For the text-containing cell, return its midpoint in (X, Y) coordinate format. 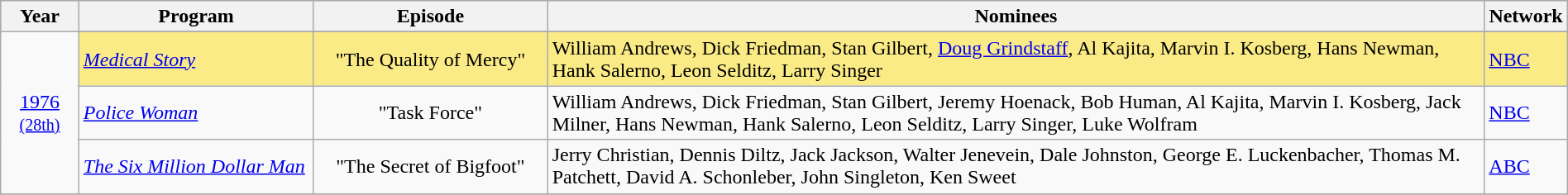
Nominees (1016, 17)
The Six Million Dollar Man (195, 167)
1976(28th) (40, 112)
"Task Force" (430, 112)
William Andrews, Dick Friedman, Stan Gilbert, Doug Grindstaff, Al Kajita, Marvin I. Kosberg, Hans Newman, Hank Salerno, Leon Selditz, Larry Singer (1016, 59)
Year (40, 17)
Network (1526, 17)
ABC (1526, 167)
Program (195, 17)
"The Secret of Bigfoot" (430, 167)
Police Woman (195, 112)
"The Quality of Mercy" (430, 59)
Medical Story (195, 59)
Episode (430, 17)
